Find where the given text appears and provide that cell's center as (x, y) coordinate. 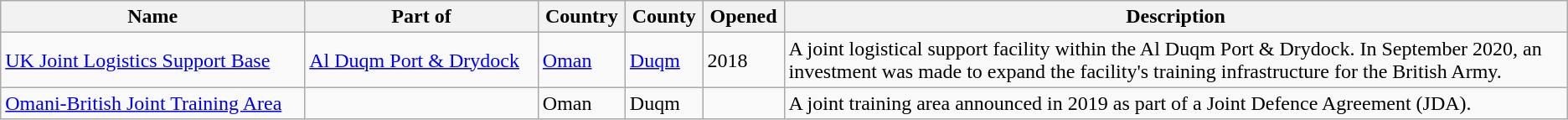
UK Joint Logistics Support Base (152, 60)
Omani-British Joint Training Area (152, 103)
Opened (744, 17)
2018 (744, 60)
Country (581, 17)
Al Duqm Port & Drydock (422, 60)
A joint training area announced in 2019 as part of a Joint Defence Agreement (JDA). (1176, 103)
Part of (422, 17)
Description (1176, 17)
Name (152, 17)
County (663, 17)
